Identify which cell holds the provided text, then report its [X, Y] central coordinate. 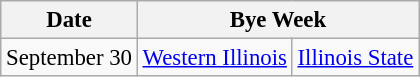
Illinois State [355, 58]
Date [69, 20]
September 30 [69, 58]
Western Illinois [214, 58]
Bye Week [278, 20]
